Find where the given text appears and provide that cell's center as [x, y] coordinate. 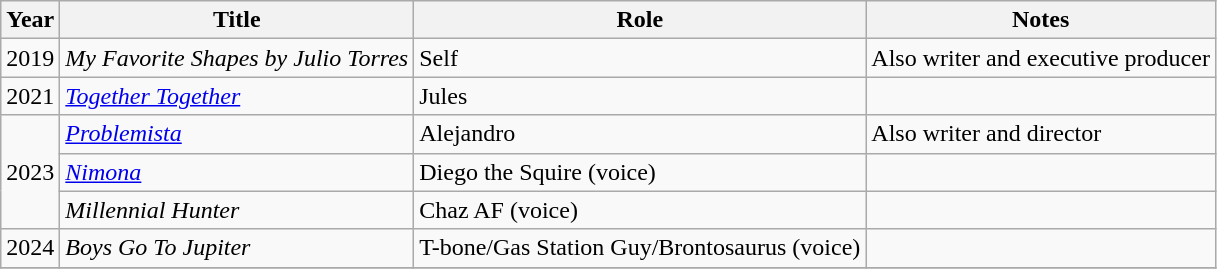
2019 [30, 58]
Boys Go To Jupiter [237, 248]
Alejandro [640, 134]
T-bone/Gas Station Guy/Brontosaurus (voice) [640, 248]
Together Together [237, 96]
Also writer and executive producer [1041, 58]
2024 [30, 248]
My Favorite Shapes by Julio Torres [237, 58]
2021 [30, 96]
Diego the Squire (voice) [640, 172]
Notes [1041, 20]
Role [640, 20]
Title [237, 20]
Jules [640, 96]
Nimona [237, 172]
Year [30, 20]
Chaz AF (voice) [640, 210]
Also writer and director [1041, 134]
Problemista [237, 134]
Millennial Hunter [237, 210]
Self [640, 58]
2023 [30, 172]
